Return the (x, y) coordinate for the center point of the cell that contains the specified text.  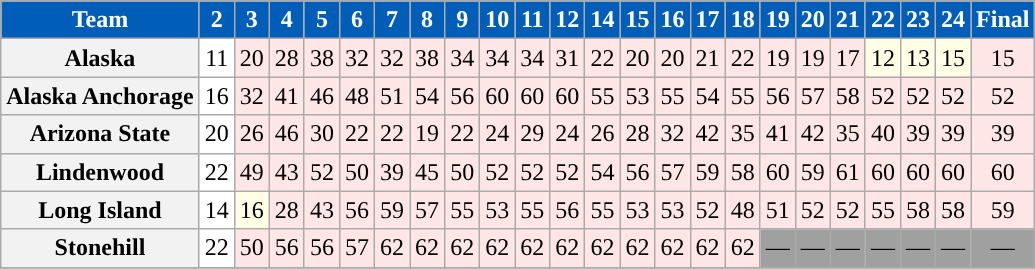
Alaska Anchorage (100, 96)
2 (216, 20)
Long Island (100, 210)
3 (252, 20)
Stonehill (100, 248)
23 (918, 20)
Alaska (100, 58)
Team (100, 20)
Lindenwood (100, 172)
30 (322, 134)
10 (498, 20)
Final (1003, 20)
40 (882, 134)
61 (848, 172)
8 (428, 20)
31 (568, 58)
49 (252, 172)
45 (428, 172)
9 (462, 20)
4 (286, 20)
29 (532, 134)
13 (918, 58)
5 (322, 20)
7 (392, 20)
6 (356, 20)
Arizona State (100, 134)
18 (742, 20)
